Provide the (X, Y) coordinate of the cell's center where the given text is located.  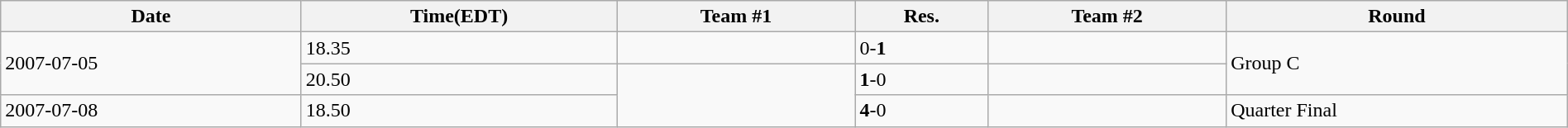
2007-07-05 (151, 64)
Res. (921, 17)
Date (151, 17)
1-0 (921, 79)
Round (1398, 17)
2007-07-08 (151, 111)
0-1 (921, 48)
4-0 (921, 111)
18.35 (459, 48)
20.50 (459, 79)
Quarter Final (1398, 111)
Time(EDT) (459, 17)
Team #1 (736, 17)
Team #2 (1107, 17)
Group C (1398, 64)
18.50 (459, 111)
